Extract the [x, y] coordinate from the center of the cell holding the provided text.  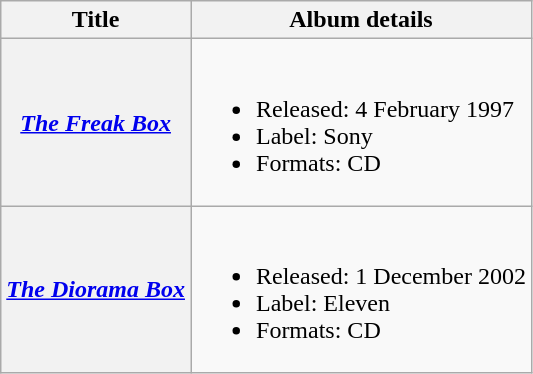
Released: 1 December 2002Label: ElevenFormats: CD [360, 290]
Released: 4 February 1997Label: SonyFormats: CD [360, 122]
The Freak Box [96, 122]
Album details [360, 20]
Title [96, 20]
The Diorama Box [96, 290]
